Capture the cell that displays the provided text and extract its [X, Y] central coordinate. 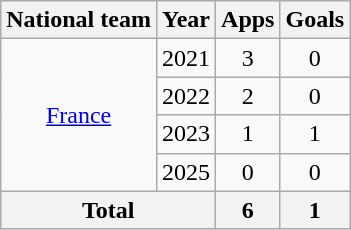
National team [79, 20]
2021 [186, 58]
Year [186, 20]
2 [248, 96]
Goals [315, 20]
2025 [186, 172]
6 [248, 210]
France [79, 115]
Apps [248, 20]
2023 [186, 134]
3 [248, 58]
2022 [186, 96]
Total [108, 210]
